Search for the cell housing the specified text and yield its [X, Y] center coordinate. 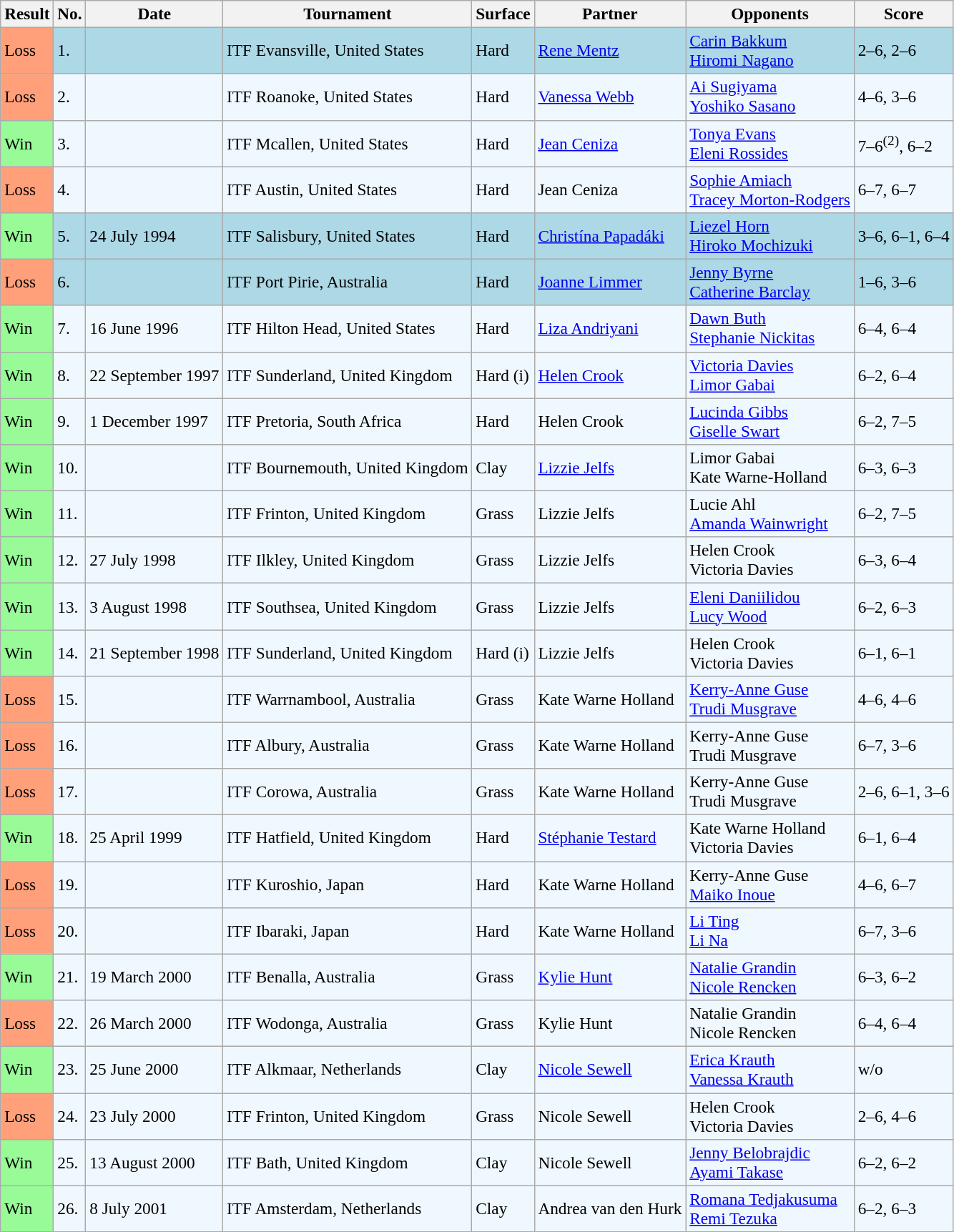
Opponents [770, 14]
Erica Krauth Vanessa Krauth [770, 1070]
ITF Warrnambool, Australia [348, 699]
Lucie Ahl Amanda Wainwright [770, 513]
10. [70, 468]
ITF Wodonga, Australia [348, 1022]
14. [70, 652]
3–6, 6–1, 6–4 [904, 236]
Rene Mentz [610, 50]
Jenny Byrne Catherine Barclay [770, 282]
2–6, 2–6 [904, 50]
2–6, 6–1, 3–6 [904, 792]
3. [70, 143]
ITF Bournemouth, United Kingdom [348, 468]
2. [70, 97]
7. [70, 329]
25. [70, 1163]
16 June 1996 [154, 329]
Romana Tedjakusuma Remi Tezuka [770, 1208]
26 March 2000 [154, 1022]
6–7, 6–7 [904, 189]
Christína Papadáki [610, 236]
24. [70, 1115]
Carin Bakkum Hiromi Nagano [770, 50]
25 June 2000 [154, 1070]
24 July 1994 [154, 236]
22 September 1997 [154, 375]
Score [904, 14]
6–2, 6–4 [904, 375]
4–6, 6–7 [904, 884]
26. [70, 1208]
ITF Ilkley, United Kingdom [348, 561]
13 August 2000 [154, 1163]
ITF Ibaraki, Japan [348, 931]
19 March 2000 [154, 977]
8. [70, 375]
17. [70, 792]
21. [70, 977]
19. [70, 884]
ITF Hilton Head, United States [348, 329]
5. [70, 236]
11. [70, 513]
Ai Sugiyama Yoshiko Sasano [770, 97]
Joanne Limmer [610, 282]
ITF Amsterdam, Netherlands [348, 1208]
18. [70, 838]
Result [27, 14]
Tournament [348, 14]
Eleni Daniilidou Lucy Wood [770, 606]
ITF Alkmaar, Netherlands [348, 1070]
16. [70, 745]
6–3, 6–3 [904, 468]
6–3, 6–4 [904, 561]
Vanessa Webb [610, 97]
ITF Southsea, United Kingdom [348, 606]
Stéphanie Testard [610, 838]
3 August 1998 [154, 606]
6–2, 6–2 [904, 1163]
Sophie Amiach Tracey Morton-Rodgers [770, 189]
Kerry-Anne Guse Maiko Inoue [770, 884]
Jenny Belobrajdic Ayami Takase [770, 1163]
1. [70, 50]
ITF Austin, United States [348, 189]
ITF Kuroshio, Japan [348, 884]
ITF Roanoke, United States [348, 97]
23 July 2000 [154, 1115]
4–6, 4–6 [904, 699]
20. [70, 931]
22. [70, 1022]
ITF Bath, United Kingdom [348, 1163]
7–6(2), 6–2 [904, 143]
9. [70, 420]
Tonya Evans Eleni Rossides [770, 143]
8 July 2001 [154, 1208]
Victoria Davies Limor Gabai [770, 375]
1–6, 3–6 [904, 282]
ITF Albury, Australia [348, 745]
4. [70, 189]
ITF Hatfield, United Kingdom [348, 838]
Liza Andriyani [610, 329]
Li Ting Li Na [770, 931]
Date [154, 14]
ITF Mcallen, United States [348, 143]
2–6, 4–6 [904, 1115]
ITF Evansville, United States [348, 50]
6. [70, 282]
Limor Gabai Kate Warne-Holland [770, 468]
No. [70, 14]
Liezel Horn Hiroko Mochizuki [770, 236]
Lucinda Gibbs Giselle Swart [770, 420]
12. [70, 561]
ITF Pretoria, South Africa [348, 420]
15. [70, 699]
6–1, 6–4 [904, 838]
Partner [610, 14]
Kate Warne Holland Victoria Davies [770, 838]
ITF Benalla, Australia [348, 977]
27 July 1998 [154, 561]
w/o [904, 1070]
Andrea van den Hurk [610, 1208]
4–6, 3–6 [904, 97]
1 December 1997 [154, 420]
ITF Port Pirie, Australia [348, 282]
13. [70, 606]
6–1, 6–1 [904, 652]
21 September 1998 [154, 652]
23. [70, 1070]
6–3, 6–2 [904, 977]
25 April 1999 [154, 838]
Surface [503, 14]
Dawn Buth Stephanie Nickitas [770, 329]
ITF Salisbury, United States [348, 236]
ITF Corowa, Australia [348, 792]
